Pinpoint the cell where the given text exists, returning its (X, Y) midpoint coordinate. 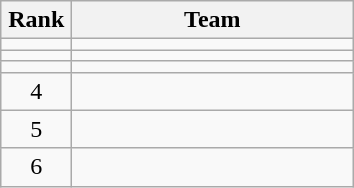
6 (36, 167)
5 (36, 129)
Team (212, 20)
Rank (36, 20)
4 (36, 91)
